Locate the cell with the specified text and output its [X, Y] center coordinate. 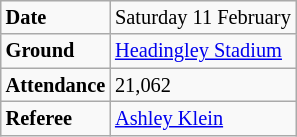
Date [56, 17]
Referee [56, 118]
Attendance [56, 85]
21,062 [203, 85]
Headingley Stadium [203, 51]
Ground [56, 51]
Saturday 11 February [203, 17]
Ashley Klein [203, 118]
